Provide the (X, Y) coordinate of the cell's center where the given text is located.  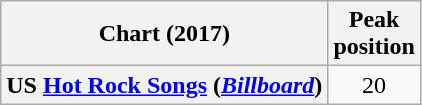
20 (374, 85)
Peakposition (374, 34)
US Hot Rock Songs (Billboard) (164, 85)
Chart (2017) (164, 34)
